Output the [x, y] coordinate of the center of the cell containing the given text.  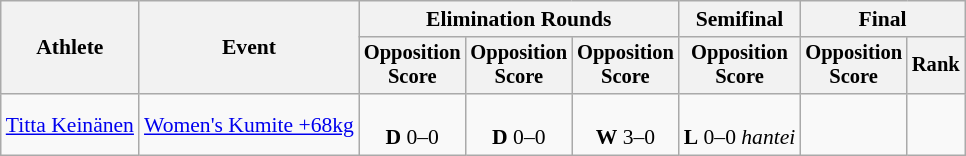
Elimination Rounds [519, 19]
Athlete [70, 48]
Titta Keinänen [70, 124]
L 0–0 hantei [740, 124]
Final [882, 19]
Event [249, 48]
Women's Kumite +68kg [249, 124]
W 3–0 [626, 124]
Rank [936, 66]
Semifinal [740, 19]
